Locate the cell with the specified text and output its [X, Y] center coordinate. 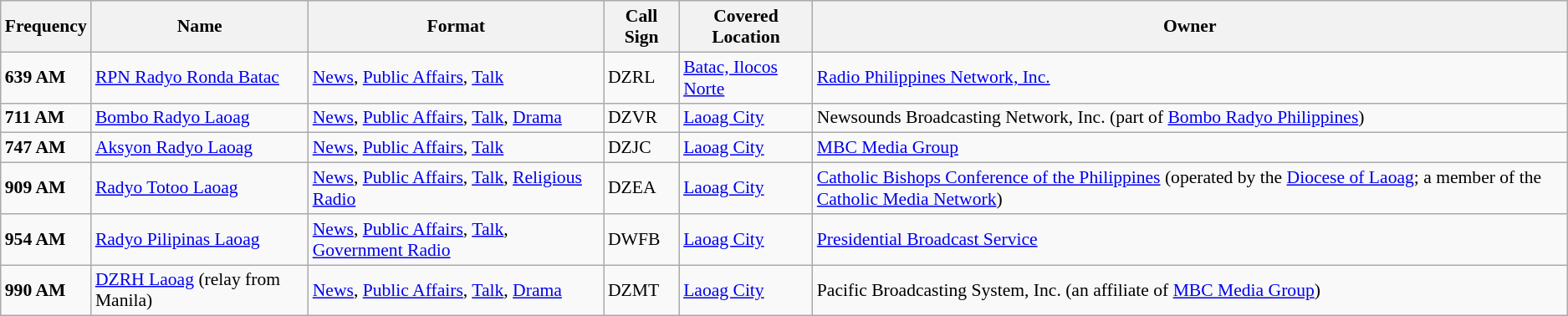
Owner [1190, 27]
News, Public Affairs, Talk, Government Radio [457, 239]
Pacific Broadcasting System, Inc. (an affiliate of MBC Media Group) [1190, 291]
Name [200, 27]
Radyo Totoo Laoag [200, 189]
Aksyon Radyo Laoag [200, 148]
747 AM [46, 148]
News, Public Affairs, Talk, Religious Radio [457, 189]
Newsounds Broadcasting Network, Inc. (part of Bombo Radyo Philippines) [1190, 118]
Radio Philippines Network, Inc. [1190, 77]
Bombo Radyo Laoag [200, 118]
Radyo Pilipinas Laoag [200, 239]
Presidential Broadcast Service [1190, 239]
DZVR [641, 118]
954 AM [46, 239]
DZMT [641, 291]
MBC Media Group [1190, 148]
Call Sign [641, 27]
Covered Location [746, 27]
RPN Radyo Ronda Batac [200, 77]
Batac, Ilocos Norte [746, 77]
711 AM [46, 118]
DZEA [641, 189]
Catholic Bishops Conference of the Philippines (operated by the Diocese of Laoag; a member of the Catholic Media Network) [1190, 189]
DZJC [641, 148]
909 AM [46, 189]
Frequency [46, 27]
DWFB [641, 239]
DZRH Laoag (relay from Manila) [200, 291]
990 AM [46, 291]
Format [457, 27]
639 AM [46, 77]
DZRL [641, 77]
